Capture the cell that displays the provided text and extract its (x, y) central coordinate. 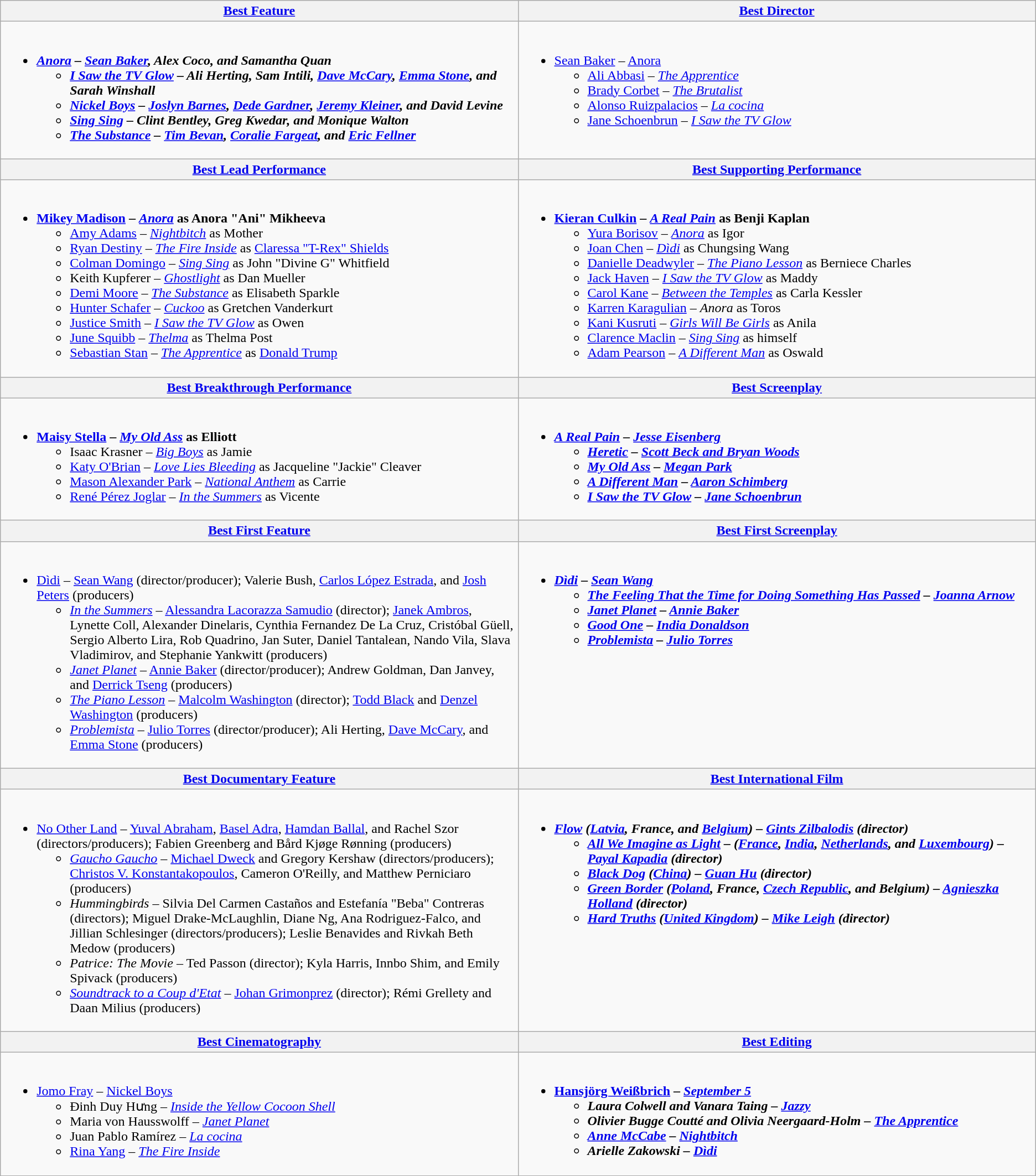
Best Breakthrough Performance (259, 387)
Best Feature (259, 11)
Best Documentary Feature (259, 779)
Best Editing (777, 1042)
Sean Baker – AnoraAli Abbasi – The ApprenticeBrady Corbet – The BrutalistAlonso Ruizpalacios – La cocinaJane Schoenbrun – I Saw the TV Glow (777, 90)
Best Screenplay (777, 387)
Best Director (777, 11)
Best Supporting Performance (777, 169)
Best First Screenplay (777, 531)
Best International Film (777, 779)
Best First Feature (259, 531)
Best Lead Performance (259, 169)
Best Cinematography (259, 1042)
